Return the [x, y] coordinate for the center point of the cell that contains the specified text.  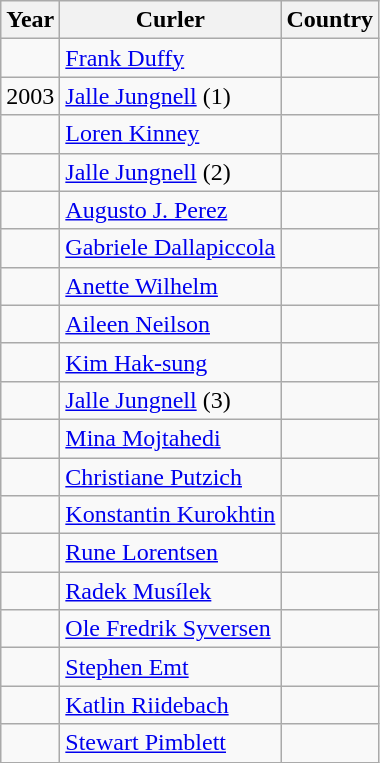
Augusto J. Perez [170, 210]
Mina Mojtahedi [170, 438]
Curler [170, 20]
2003 [30, 96]
Jalle Jungnell (3) [170, 400]
Anette Wilhelm [170, 286]
Gabriele Dallapiccola [170, 248]
Ole Fredrik Syversen [170, 629]
Country [330, 20]
Stephen Emt [170, 667]
Stewart Pimblett [170, 743]
Year [30, 20]
Radek Musílek [170, 591]
Loren Kinney [170, 134]
Christiane Putzich [170, 477]
Aileen Neilson [170, 324]
Jalle Jungnell (1) [170, 96]
Kim Hak-sung [170, 362]
Katlin Riidebach [170, 705]
Jalle Jungnell (2) [170, 172]
Frank Duffy [170, 58]
Rune Lorentsen [170, 553]
Konstantin Kurokhtin [170, 515]
